Return [X, Y] of the center of cell containing provided text 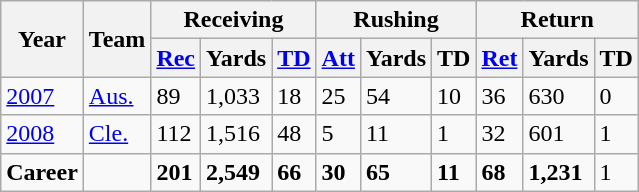
18 [294, 96]
5 [338, 134]
1,033 [236, 96]
66 [294, 172]
36 [500, 96]
Rec [176, 58]
68 [500, 172]
0 [616, 96]
89 [176, 96]
Att [338, 58]
Cle. [117, 134]
2007 [42, 96]
630 [558, 96]
601 [558, 134]
48 [294, 134]
201 [176, 172]
112 [176, 134]
1,231 [558, 172]
Rushing [396, 20]
Ret [500, 58]
Team [117, 39]
Year [42, 39]
Aus. [117, 96]
2008 [42, 134]
25 [338, 96]
32 [500, 134]
65 [396, 172]
30 [338, 172]
Receiving [234, 20]
Return [558, 20]
Career [42, 172]
54 [396, 96]
2,549 [236, 172]
10 [454, 96]
1,516 [236, 134]
